Extract the [x, y] coordinate from the center of the cell holding the provided text.  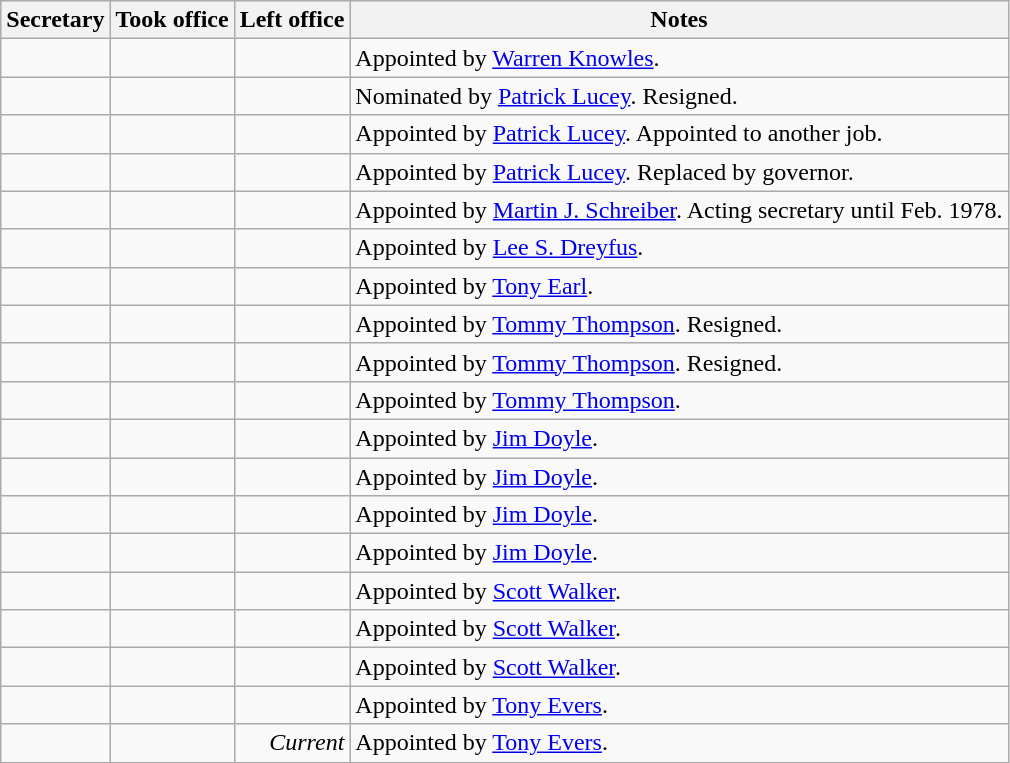
Secretary [56, 20]
Current [292, 743]
Notes [679, 20]
Appointed by Tony Earl. [679, 286]
Appointed by Patrick Lucey. Appointed to another job. [679, 134]
Took office [172, 20]
Appointed by Patrick Lucey. Replaced by governor. [679, 172]
Appointed by Lee S. Dreyfus. [679, 248]
Appointed by Tommy Thompson. [679, 400]
Nominated by Patrick Lucey. Resigned. [679, 96]
Appointed by Martin J. Schreiber. Acting secretary until Feb. 1978. [679, 210]
Left office [292, 20]
Appointed by Warren Knowles. [679, 58]
